Provide the (x, y) coordinate of the cell's center where the given text is located.  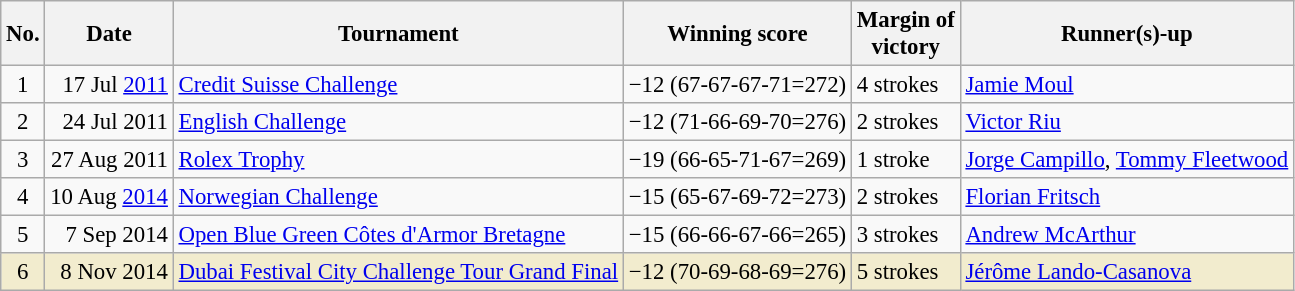
Jamie Moul (1126, 85)
−12 (67-67-67-71=272) (737, 85)
3 strokes (906, 235)
Open Blue Green Côtes d'Armor Bretagne (398, 235)
−12 (71-66-69-70=276) (737, 122)
Victor Riu (1126, 122)
2 (23, 122)
Norwegian Challenge (398, 197)
Date (109, 34)
24 Jul 2011 (109, 122)
No. (23, 34)
Jorge Campillo, Tommy Fleetwood (1126, 160)
10 Aug 2014 (109, 197)
−15 (65-67-69-72=273) (737, 197)
Rolex Trophy (398, 160)
17 Jul 2011 (109, 85)
3 (23, 160)
7 Sep 2014 (109, 235)
English Challenge (398, 122)
5 (23, 235)
1 stroke (906, 160)
Margin ofvictory (906, 34)
27 Aug 2011 (109, 160)
−15 (66-66-67-66=265) (737, 235)
1 (23, 85)
4 (23, 197)
4 strokes (906, 85)
Tournament (398, 34)
−19 (66-65-71-67=269) (737, 160)
Andrew McArthur (1126, 235)
Winning score (737, 34)
Credit Suisse Challenge (398, 85)
Runner(s)-up (1126, 34)
Florian Fritsch (1126, 197)
